From the cell containing the given text, extract its center point as (x, y) coordinate. 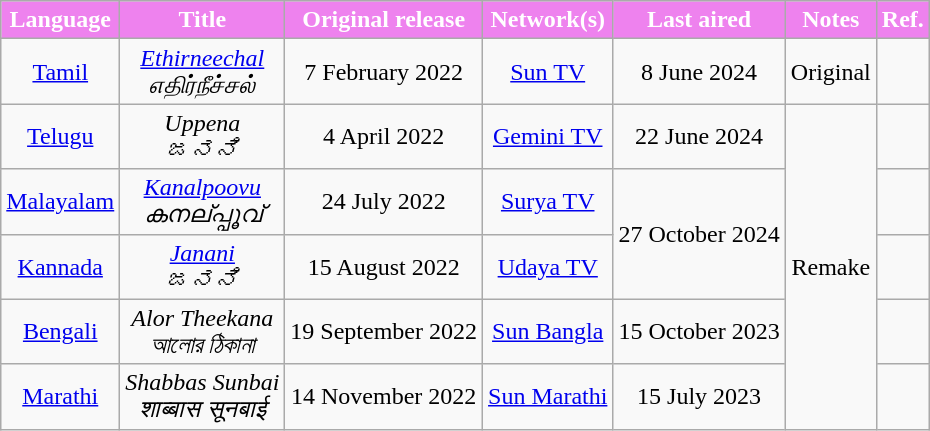
Udaya TV (548, 266)
Gemini TV (548, 136)
Sun Bangla (548, 332)
22 June 2024 (699, 136)
Ref. (902, 20)
15 August 2022 (384, 266)
Surya TV (548, 202)
19 September 2022 (384, 332)
7 February 2022 (384, 72)
Network(s) (548, 20)
15 July 2023 (699, 396)
Notes (830, 20)
Marathi (60, 396)
Kanalpoovu കനല്പ്പൂവ് (202, 202)
Original release (384, 20)
Last aired (699, 20)
4 April 2022 (384, 136)
15 October 2023 (699, 332)
14 November 2022 (384, 396)
Remake (830, 266)
8 June 2024 (699, 72)
Telugu (60, 136)
Ethirneechal எதிர்நீச்சல் (202, 72)
Title (202, 20)
Original (830, 72)
Sun Marathi (548, 396)
24 July 2022 (384, 202)
Uppena ಜನನಿ (202, 136)
27 October 2024 (699, 234)
Janani ಜನನಿ (202, 266)
Language (60, 20)
Bengali (60, 332)
Shabbas Sunbai शाब्बास सूनबाई (202, 396)
Malayalam (60, 202)
Tamil (60, 72)
Alor Theekana আলোর ঠিকানা (202, 332)
Sun TV (548, 72)
Kannada (60, 266)
